Capture the cell that displays the provided text and extract its [x, y] central coordinate. 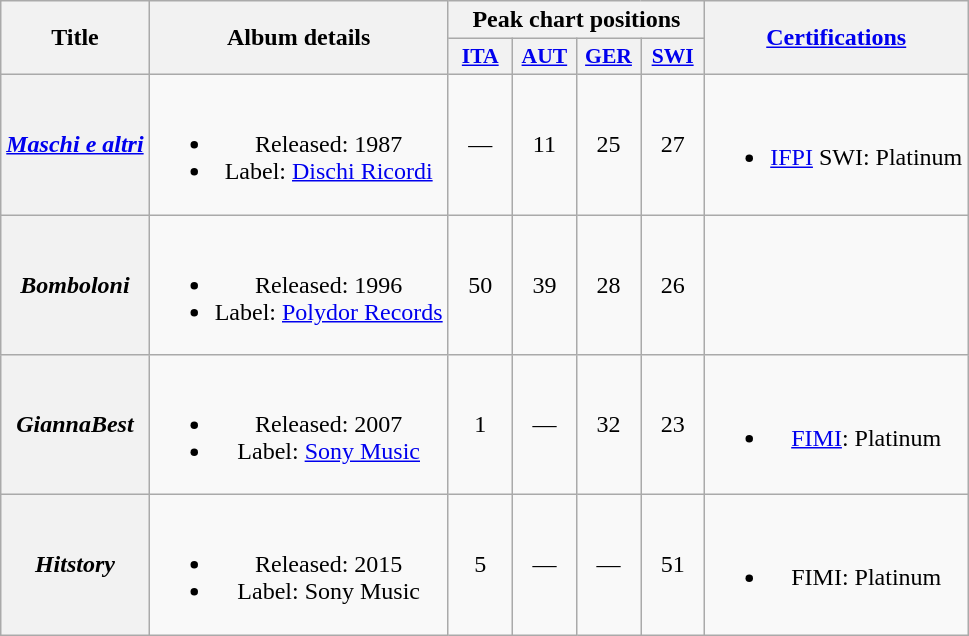
Hitstory [75, 565]
Maschi e altri [75, 144]
Released: 2015Label: Sony Music [298, 565]
27 [673, 144]
23 [673, 425]
Certifications [836, 38]
Album details [298, 38]
SWI [673, 57]
Released: 2007Label: Sony Music [298, 425]
5 [480, 565]
AUT [544, 57]
26 [673, 284]
ITA [480, 57]
51 [673, 565]
Peak chart positions [576, 20]
IFPI SWI: Platinum [836, 144]
1 [480, 425]
Bomboloni [75, 284]
Released: 1996Label: Polydor Records [298, 284]
25 [608, 144]
GER [608, 57]
Released: 1987Label: Dischi Ricordi [298, 144]
Title [75, 38]
GiannaBest [75, 425]
39 [544, 284]
32 [608, 425]
50 [480, 284]
28 [608, 284]
11 [544, 144]
